Detect which cell encompasses the target text, then output its (X, Y) center coordinate. 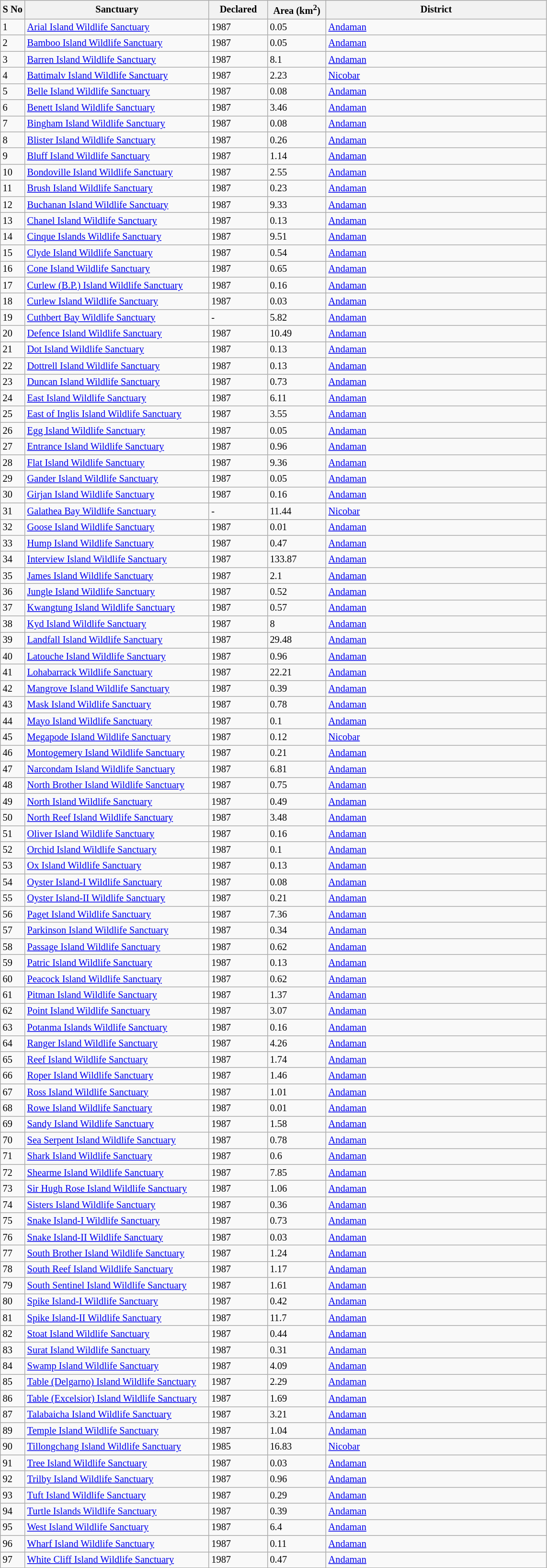
18 (12, 301)
Bamboo Island Wildlife Sanctuary (117, 43)
4.09 (297, 1366)
20 (12, 334)
3 (12, 59)
16 (12, 269)
71 (12, 1156)
Paget Island Wildlife Sanctuary (117, 914)
3.48 (297, 817)
3.55 (297, 414)
9.36 (297, 463)
1.14 (297, 156)
50 (12, 817)
0.12 (297, 737)
0.31 (297, 1350)
70 (12, 1140)
48 (12, 785)
Clyde Island Wildlife Sanctuary (117, 253)
Sir Hugh Rose Island Wildlife Sanctuary (117, 1189)
Pitman Island Wildlife Sanctuary (117, 995)
14 (12, 237)
15 (12, 253)
1.24 (297, 1253)
Area (km2) (297, 10)
11.7 (297, 1318)
1.06 (297, 1189)
27 (12, 446)
4.26 (297, 1044)
White Cliff Island Wildlife Sanctuary (117, 1560)
James Island Wildlife Sanctuary (117, 576)
1.61 (297, 1285)
Girjan Island Wildlife Sanctuary (117, 495)
62 (12, 1011)
60 (12, 979)
39 (12, 640)
2.23 (297, 75)
Oyster Island‑I Wildlife Sanctuary (117, 882)
Temple Island Wildlife Sanctuary (117, 1430)
Tree Island Wildlife Sanctuary (117, 1463)
South Sentinel Island Wildlife Sanctuary (117, 1285)
Hump Island Wildlife Sanctuary (117, 543)
Shearme Island Wildlife Sanctuary (117, 1173)
19 (12, 317)
0.34 (297, 930)
7.36 (297, 914)
Mayo Island Wildlife Sanctuary (117, 721)
13 (12, 221)
Declared (238, 10)
1985 (238, 1447)
6.11 (297, 398)
95 (12, 1527)
31 (12, 511)
0.11 (297, 1544)
North Island Wildlife Sanctuary (117, 801)
Defence Island Wildlife Sanctuary (117, 334)
54 (12, 882)
Narcondam Island Wildlife Sanctuary (117, 769)
32 (12, 527)
34 (12, 559)
3.07 (297, 1011)
1.01 (297, 1092)
40 (12, 656)
Egg Island Wildlife Sanctuary (117, 430)
97 (12, 1560)
79 (12, 1285)
67 (12, 1092)
5.82 (297, 317)
2.1 (297, 576)
Orchid Island Wildlife Sanctuary (117, 850)
Point Island Wildlife Sanctuary (117, 1011)
Sandy Island Wildlife Sanctuary (117, 1124)
9.33 (297, 205)
58 (12, 947)
Gander Island Wildlife Sanctuary (117, 479)
Parkinson Island Wildlife Sanctuary (117, 930)
Turtle Islands Wildlife Sanctuary (117, 1511)
1.17 (297, 1269)
85 (12, 1382)
Montogemery Island Wildlife Sanctuary (117, 753)
0.49 (297, 801)
9.51 (297, 237)
21 (12, 349)
63 (12, 1027)
133.87 (297, 559)
Tillongchang Island Wildlife Sanctuary (117, 1447)
10 (12, 172)
Spike Island‑II Wildlife Sanctuary (117, 1318)
84 (12, 1366)
Stoat Island Wildlife Sanctuary (117, 1334)
94 (12, 1511)
2.29 (297, 1382)
Dottrell Island Wildlife Sanctuary (117, 366)
Snake Island‑I Wildlife Sanctuary (117, 1221)
81 (12, 1318)
65 (12, 1059)
22 (12, 366)
0.75 (297, 785)
Entrance Island Wildlife Sanctuary (117, 446)
Buchanan Island Wildlife Sanctuary (117, 205)
2.55 (297, 172)
Ross Island Wildlife Sanctuary (117, 1092)
73 (12, 1189)
26 (12, 430)
68 (12, 1108)
17 (12, 285)
78 (12, 1269)
Bondoville Island Wildlife Sanctuary (117, 172)
38 (12, 624)
3.21 (297, 1415)
11.44 (297, 511)
30 (12, 495)
90 (12, 1447)
Curlew (B.P.) Island Wildlife Sanctuary (117, 285)
37 (12, 608)
3.46 (297, 108)
76 (12, 1237)
75 (12, 1221)
Goose Island Wildlife Sanctuary (117, 527)
44 (12, 721)
6.81 (297, 769)
42 (12, 688)
0.44 (297, 1334)
23 (12, 382)
Flat Island Wildlife Sanctuary (117, 463)
Cone Island Wildlife Sanctuary (117, 269)
Patric Island Wildlife Sanctuary (117, 963)
Belle Island Wildlife Sanctuary (117, 92)
Surat Island Wildlife Sanctuary (117, 1350)
41 (12, 673)
1.74 (297, 1059)
0.36 (297, 1205)
64 (12, 1044)
61 (12, 995)
Landfall Island Wildlife Sanctuary (117, 640)
83 (12, 1350)
Oyster Island‑II Wildlife Sanctuary (117, 898)
0.52 (297, 592)
Passage Island Wildlife Sanctuary (117, 947)
East Island Wildlife Sanctuary (117, 398)
93 (12, 1495)
82 (12, 1334)
2 (12, 43)
35 (12, 576)
Ox Island Wildlife Sanctuary (117, 866)
0.26 (297, 140)
Spike Island‑I Wildlife Sanctuary (117, 1301)
72 (12, 1173)
Bluff Island Wildlife Sanctuary (117, 156)
0.65 (297, 269)
Peacock Island Wildlife Sanctuary (117, 979)
0.54 (297, 253)
86 (12, 1398)
55 (12, 898)
Mask Island Wildlife Sanctuary (117, 705)
Sisters Island Wildlife Sanctuary (117, 1205)
Potanma Islands Wildlife Sanctuary (117, 1027)
South Reef Island Wildlife Sanctuary (117, 1269)
Kwangtung Island Wildlife Sanctuary (117, 608)
Table (Delgarno) Island Wildlife Sanctuary (117, 1382)
Sea Serpent Island Wildlife Sanctuary (117, 1140)
Arial Island Wildlife Sanctuary (117, 27)
Cuthbert Bay Wildlife Sanctuary (117, 317)
Tuft Island Wildlife Sanctuary (117, 1495)
74 (12, 1205)
52 (12, 850)
1.04 (297, 1430)
7.85 (297, 1173)
91 (12, 1463)
Oliver Island Wildlife Sanctuary (117, 834)
Talabaicha Island Wildlife Sanctuary (117, 1415)
West Island Wildlife Sanctuary (117, 1527)
East of Inglis Island Wildlife Sanctuary (117, 414)
1.37 (297, 995)
28 (12, 463)
10.49 (297, 334)
49 (12, 801)
6 (12, 108)
Swamp Island Wildlife Sanctuary (117, 1366)
45 (12, 737)
11 (12, 188)
District (436, 10)
Benett Island Wildlife Sanctuary (117, 108)
43 (12, 705)
North Reef Island Wildlife Sanctuary (117, 817)
29.48 (297, 640)
Wharf Island Wildlife Sanctuary (117, 1544)
0.57 (297, 608)
29 (12, 479)
Ranger Island Wildlife Sanctuary (117, 1044)
Roper Island Wildlife Sanctuary (117, 1076)
Sanctuary (117, 10)
Snake Island‑II Wildlife Sanctuary (117, 1237)
1.58 (297, 1124)
Kyd Island Wildlife Sanctuary (117, 624)
89 (12, 1430)
0.23 (297, 188)
36 (12, 592)
46 (12, 753)
Brush Island Wildlife Sanctuary (117, 188)
4 (12, 75)
Megapode Island Wildlife Sanctuary (117, 737)
Dot Island Wildlife Sanctuary (117, 349)
Cinque Islands Wildlife Sanctuary (117, 237)
Rowe Island Wildlife Sanctuary (117, 1108)
Reef Island Wildlife Sanctuary (117, 1059)
Shark Island Wildlife Sanctuary (117, 1156)
Chanel Island Wildlife Sanctuary (117, 221)
South Brother Island Wildlife Sanctuary (117, 1253)
47 (12, 769)
59 (12, 963)
Blister Island Wildlife Sanctuary (117, 140)
66 (12, 1076)
Lohabarrack Wildlife Sanctuary (117, 673)
1.69 (297, 1398)
Latouche Island Wildlife Sanctuary (117, 656)
0.29 (297, 1495)
Battimalv Island Wildlife Sanctuary (117, 75)
25 (12, 414)
S No (12, 10)
Mangrove Island Wildlife Sanctuary (117, 688)
96 (12, 1544)
87 (12, 1415)
Barren Island Wildlife Sanctuary (117, 59)
Trilby Island Wildlife Sanctuary (117, 1479)
51 (12, 834)
5 (12, 92)
Table (Excelsior) Island Wildlife Sanctuary (117, 1398)
69 (12, 1124)
56 (12, 914)
53 (12, 866)
24 (12, 398)
77 (12, 1253)
0.42 (297, 1301)
Duncan Island Wildlife Sanctuary (117, 382)
8.1 (297, 59)
Jungle Island Wildlife Sanctuary (117, 592)
North Brother Island Wildlife Sanctuary (117, 785)
1.46 (297, 1076)
33 (12, 543)
22.21 (297, 673)
6.4 (297, 1527)
80 (12, 1301)
16.83 (297, 1447)
9 (12, 156)
0.6 (297, 1156)
92 (12, 1479)
Interview Island Wildlife Sanctuary (117, 559)
1 (12, 27)
Curlew Island Wildlife Sanctuary (117, 301)
Bingham Island Wildlife Sanctuary (117, 124)
Galathea Bay Wildlife Sanctuary (117, 511)
7 (12, 124)
57 (12, 930)
12 (12, 205)
